Scan for the cell matching the given text and deliver its [x, y] coordinate at center. 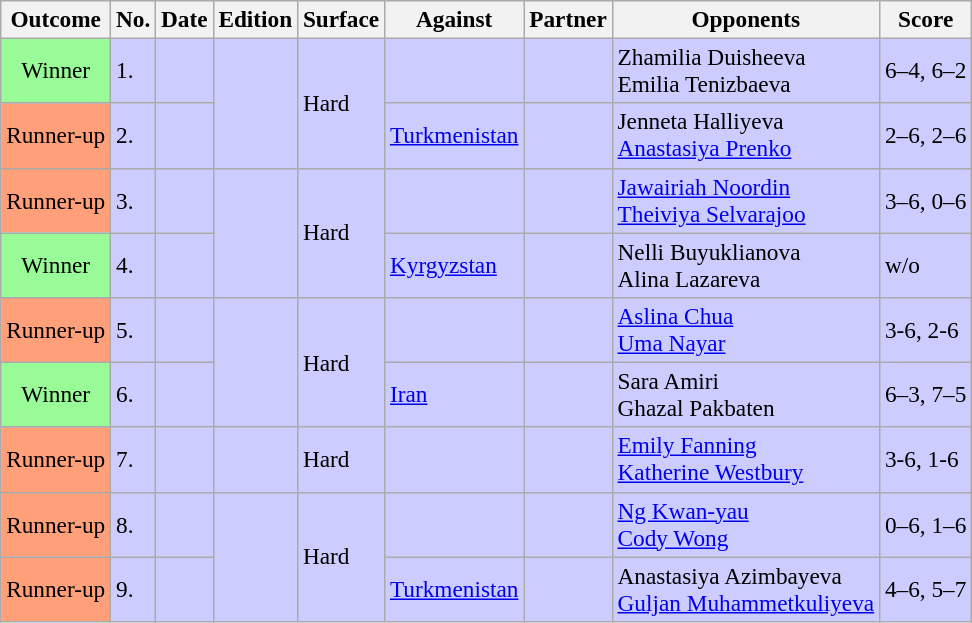
Opponents [746, 19]
4–6, 5–7 [926, 588]
1. [134, 70]
Outcome [56, 19]
3. [134, 200]
Zhamilia Duisheeva Emilia Tenizbaeva [746, 70]
Edition [256, 19]
Sara Amiri Ghazal Pakbaten [746, 394]
3-6, 1-6 [926, 460]
2–6, 2–6 [926, 136]
Jenneta Halliyeva Anastasiya Prenko [746, 136]
8. [134, 524]
Surface [342, 19]
2. [134, 136]
Ng Kwan-yau Cody Wong [746, 524]
Iran [454, 394]
Anastasiya Azimbayeva Guljan Muhammetkuliyeva [746, 588]
Emily Fanning Katherine Westbury [746, 460]
Partner [568, 19]
3-6, 2-6 [926, 330]
9. [134, 588]
w/o [926, 264]
Date [184, 19]
5. [134, 330]
6–3, 7–5 [926, 394]
3–6, 0–6 [926, 200]
Aslina Chua Uma Nayar [746, 330]
6–4, 6–2 [926, 70]
Jawairiah Noordin Theiviya Selvarajoo [746, 200]
6. [134, 394]
7. [134, 460]
Nelli Buyuklianova Alina Lazareva [746, 264]
Against [454, 19]
4. [134, 264]
Score [926, 19]
0–6, 1–6 [926, 524]
Kyrgyzstan [454, 264]
No. [134, 19]
